Capture the cell that displays the provided text and extract its (x, y) central coordinate. 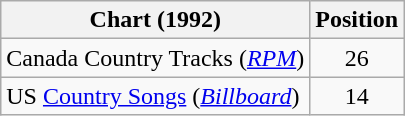
26 (357, 58)
US Country Songs (Billboard) (156, 96)
Position (357, 20)
14 (357, 96)
Chart (1992) (156, 20)
Canada Country Tracks (RPM) (156, 58)
